Pinpoint the cell where the given text exists, returning its [x, y] midpoint coordinate. 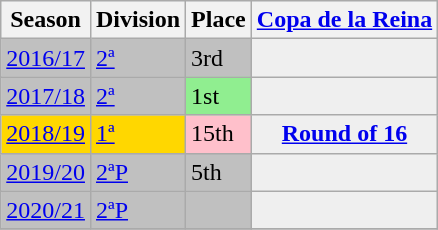
Season [46, 20]
Place [219, 20]
1st [219, 96]
1ª [138, 134]
2016/17 [46, 58]
Copa de la Reina [344, 20]
2018/19 [46, 134]
2017/18 [46, 96]
2019/20 [46, 172]
15th [219, 134]
2020/21 [46, 210]
3rd [219, 58]
Round of 16 [344, 134]
Division [138, 20]
5th [219, 172]
